For the text-containing cell, return its midpoint in [X, Y] coordinate format. 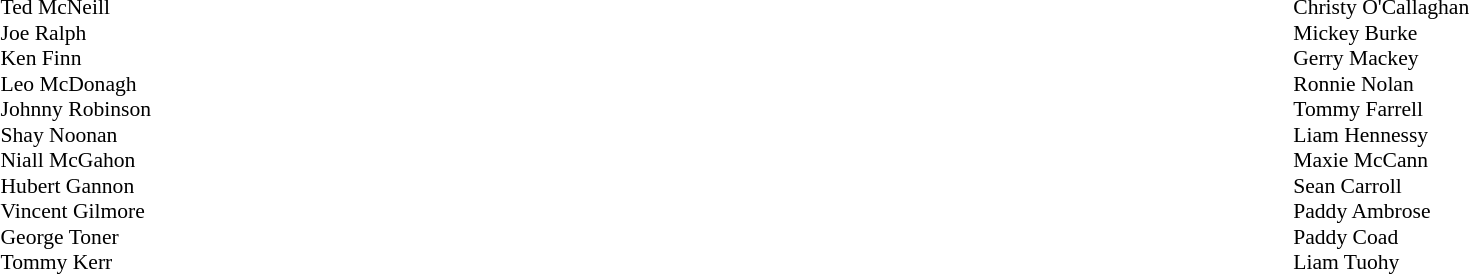
Paddy Ambrose [1381, 211]
Johnny Robinson [76, 109]
Ronnie Nolan [1381, 84]
Joe Ralph [76, 33]
Hubert Gannon [76, 186]
Gerry Mackey [1381, 59]
Niall McGahon [76, 161]
Maxie McCann [1381, 161]
Vincent Gilmore [76, 211]
Mickey Burke [1381, 33]
George Toner [76, 237]
Shay Noonan [76, 135]
Liam Hennessy [1381, 135]
Tommy Farrell [1381, 109]
Paddy Coad [1381, 237]
Ken Finn [76, 59]
Leo McDonagh [76, 84]
Sean Carroll [1381, 186]
